Extract the [x, y] coordinate from the center of the cell holding the provided text.  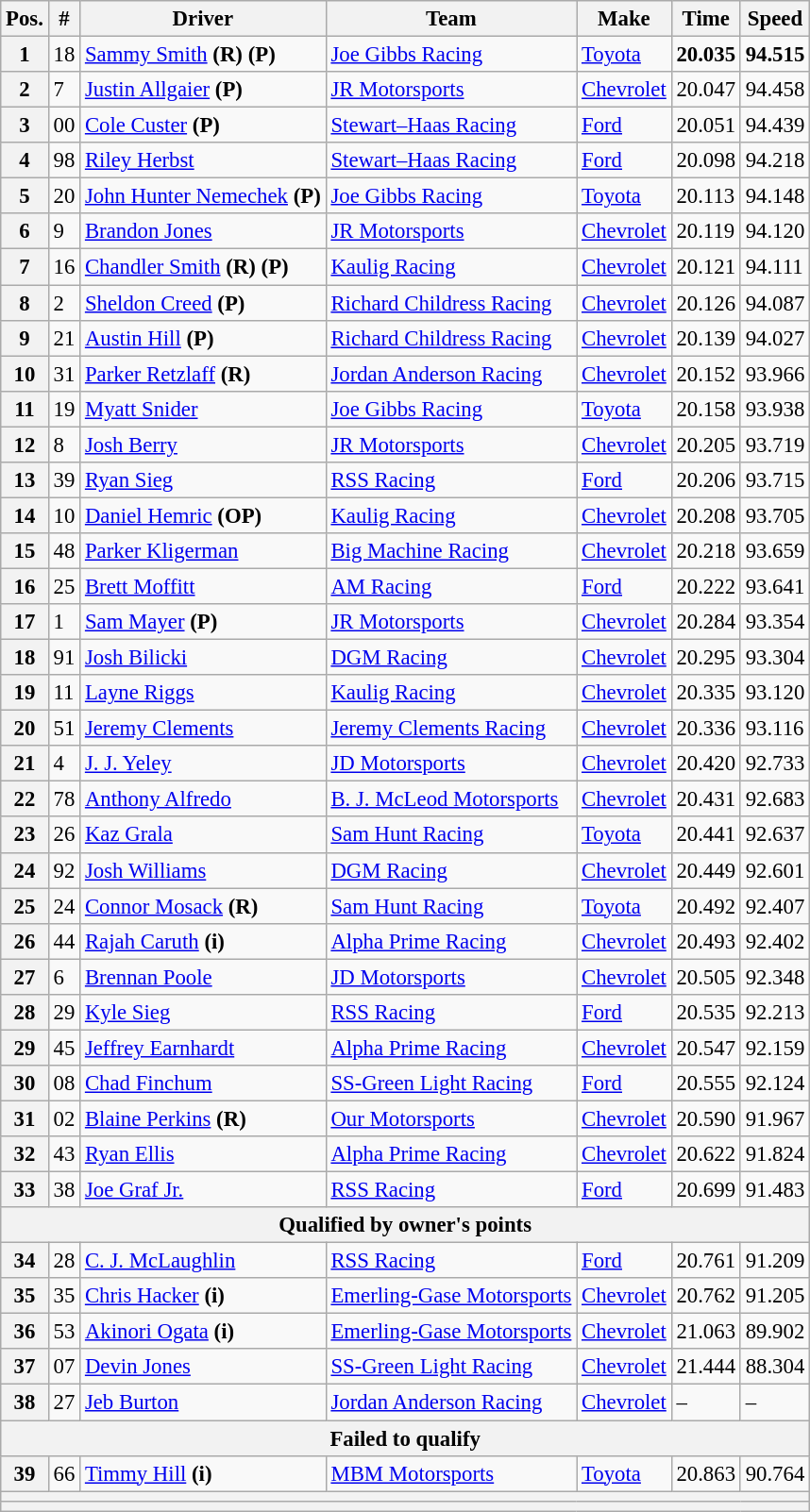
20.761 [706, 1261]
Speed [774, 19]
20.449 [706, 870]
93.938 [774, 409]
Cole Custer (P) [204, 126]
5 [25, 196]
92.637 [774, 835]
34 [25, 1261]
93.966 [774, 374]
93.719 [774, 445]
20.555 [706, 1084]
44 [64, 941]
20.121 [706, 267]
94.120 [774, 231]
92.683 [774, 799]
32 [25, 1154]
Jeremy Clements Racing [451, 729]
20.762 [706, 1296]
07 [64, 1368]
21.444 [706, 1368]
Ryan Sieg [204, 480]
20.126 [706, 303]
Parker Kligerman [204, 551]
MBM Motorsports [451, 1473]
20.863 [706, 1473]
Sammy Smith (R) (P) [204, 55]
Devin Jones [204, 1368]
93.641 [774, 586]
Brennan Poole [204, 977]
20.051 [706, 126]
20.035 [706, 55]
Rajah Caruth (i) [204, 941]
15 [25, 551]
20.047 [706, 90]
Team [451, 19]
Chris Hacker (i) [204, 1296]
C. J. McLaughlin [204, 1261]
20.441 [706, 835]
20.139 [706, 338]
12 [25, 445]
45 [64, 1048]
78 [64, 799]
30 [25, 1084]
Anthony Alfredo [204, 799]
Jeb Burton [204, 1403]
John Hunter Nemechek (P) [204, 196]
92 [64, 870]
98 [64, 160]
Kyle Sieg [204, 1013]
92.213 [774, 1013]
23 [25, 835]
Sheldon Creed (P) [204, 303]
48 [64, 551]
# [64, 19]
3 [25, 126]
94.087 [774, 303]
Chandler Smith (R) (P) [204, 267]
43 [64, 1154]
B. J. McLeod Motorsports [451, 799]
14 [25, 515]
51 [64, 729]
91.205 [774, 1296]
91.967 [774, 1118]
Joe Graf Jr. [204, 1190]
93.659 [774, 551]
66 [64, 1473]
Akinori Ogata (i) [204, 1332]
20.699 [706, 1190]
Ryan Ellis [204, 1154]
92.601 [774, 870]
Timmy Hill (i) [204, 1473]
20.113 [706, 196]
Riley Herbst [204, 160]
AM Racing [451, 586]
22 [25, 799]
Daniel Hemric (OP) [204, 515]
91.824 [774, 1154]
92.159 [774, 1048]
Myatt Snider [204, 409]
20.335 [706, 693]
Brett Moffitt [204, 586]
J. J. Yeley [204, 764]
Austin Hill (P) [204, 338]
Brandon Jones [204, 231]
Our Motorsports [451, 1118]
02 [64, 1118]
20.098 [706, 160]
36 [25, 1332]
20.622 [706, 1154]
13 [25, 480]
Failed to qualify [406, 1438]
93.354 [774, 622]
53 [64, 1332]
20.295 [706, 658]
20.206 [706, 480]
20.420 [706, 764]
Sam Mayer (P) [204, 622]
20.205 [706, 445]
20.505 [706, 977]
Justin Allgaier (P) [204, 90]
93.120 [774, 693]
37 [25, 1368]
Blaine Perkins (R) [204, 1118]
93.116 [774, 729]
93.715 [774, 480]
94.148 [774, 196]
92.407 [774, 906]
94.218 [774, 160]
91 [64, 658]
93.705 [774, 515]
00 [64, 126]
Pos. [25, 19]
20.336 [706, 729]
Josh Williams [204, 870]
89.902 [774, 1332]
20.493 [706, 941]
90.764 [774, 1473]
21.063 [706, 1332]
08 [64, 1084]
Driver [204, 19]
Big Machine Racing [451, 551]
Jeffrey Earnhardt [204, 1048]
94.515 [774, 55]
Time [706, 19]
Connor Mosack (R) [204, 906]
92.733 [774, 764]
33 [25, 1190]
Kaz Grala [204, 835]
Jeremy Clements [204, 729]
20.119 [706, 231]
91.483 [774, 1190]
92.124 [774, 1084]
20.284 [706, 622]
20.535 [706, 1013]
94.111 [774, 267]
Josh Berry [204, 445]
94.027 [774, 338]
91.209 [774, 1261]
88.304 [774, 1368]
92.402 [774, 941]
Parker Retzlaff (R) [204, 374]
17 [25, 622]
20.431 [706, 799]
20.208 [706, 515]
94.439 [774, 126]
Layne Riggs [204, 693]
Chad Finchum [204, 1084]
20.222 [706, 586]
93.304 [774, 658]
Josh Bilicki [204, 658]
20.152 [706, 374]
20.547 [706, 1048]
92.348 [774, 977]
20.218 [706, 551]
94.458 [774, 90]
20.590 [706, 1118]
20.492 [706, 906]
20.158 [706, 409]
Qualified by owner's points [406, 1225]
Make [624, 19]
